Pinpoint the cell where the given text exists, returning its [x, y] midpoint coordinate. 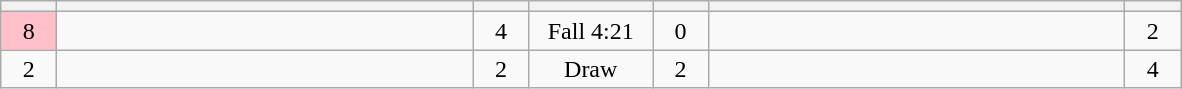
0 [680, 31]
Fall 4:21 [591, 31]
8 [29, 31]
Draw [591, 69]
